Pinpoint the cell where the given text exists, returning its [x, y] midpoint coordinate. 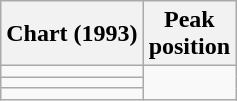
Peakposition [189, 34]
Chart (1993) [72, 34]
